Detect which cell encompasses the target text, then output its [x, y] center coordinate. 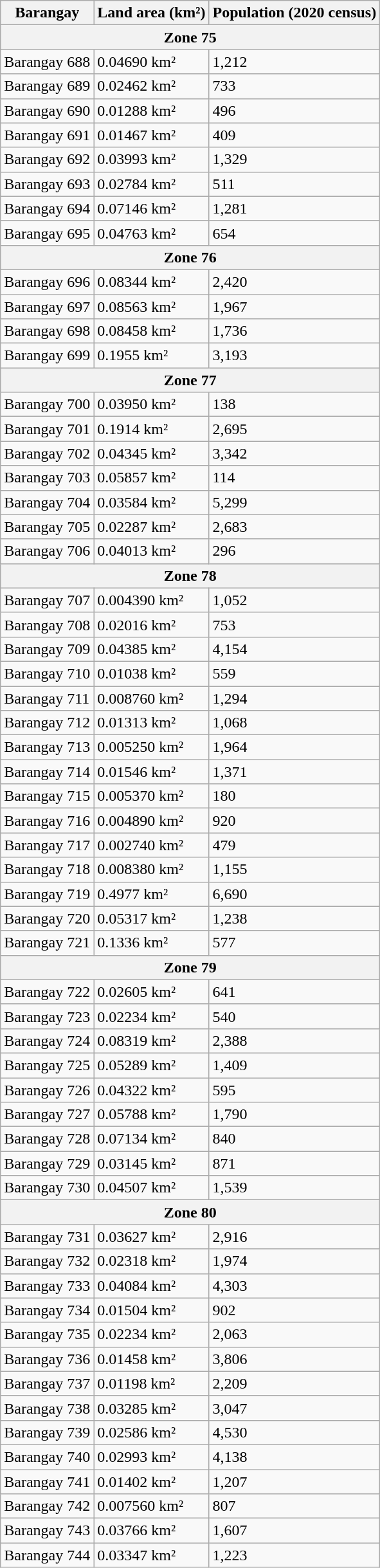
0.08344 km² [152, 282]
Barangay 692 [48, 160]
1,409 [294, 1065]
1,155 [294, 870]
Barangay 731 [48, 1237]
Barangay 699 [48, 356]
0.08563 km² [152, 307]
Barangay [48, 13]
Barangay 719 [48, 894]
Barangay 735 [48, 1335]
3,806 [294, 1359]
0.07134 km² [152, 1139]
6,690 [294, 894]
Barangay 694 [48, 208]
0.01313 km² [152, 723]
5,299 [294, 502]
0.008760 km² [152, 698]
0.04013 km² [152, 551]
3,342 [294, 453]
Barangay 730 [48, 1188]
1,607 [294, 1531]
Barangay 728 [48, 1139]
0.03993 km² [152, 160]
0.03584 km² [152, 502]
Barangay 705 [48, 527]
1,052 [294, 600]
511 [294, 184]
1,736 [294, 331]
559 [294, 673]
0.1336 km² [152, 943]
Zone 79 [190, 967]
0.007560 km² [152, 1506]
Barangay 713 [48, 747]
0.005370 km² [152, 796]
Zone 75 [190, 37]
0.1955 km² [152, 356]
577 [294, 943]
Barangay 689 [48, 86]
0.4977 km² [152, 894]
Zone 80 [190, 1212]
479 [294, 845]
654 [294, 233]
0.01458 km² [152, 1359]
0.01467 km² [152, 135]
Barangay 702 [48, 453]
Barangay 739 [48, 1432]
Zone 78 [190, 576]
0.1914 km² [152, 429]
1,212 [294, 62]
Barangay 703 [48, 478]
Barangay 701 [48, 429]
4,154 [294, 649]
0.04084 km² [152, 1286]
0.04690 km² [152, 62]
Barangay 711 [48, 698]
2,063 [294, 1335]
0.04763 km² [152, 233]
Barangay 718 [48, 870]
Barangay 708 [48, 624]
Barangay 734 [48, 1310]
409 [294, 135]
2,683 [294, 527]
Barangay 743 [48, 1531]
Barangay 706 [48, 551]
0.08458 km² [152, 331]
0.04385 km² [152, 649]
Barangay 690 [48, 111]
902 [294, 1310]
Barangay 717 [48, 845]
807 [294, 1506]
Barangay 704 [48, 502]
4,138 [294, 1457]
1,294 [294, 698]
Barangay 695 [48, 233]
0.03766 km² [152, 1531]
Barangay 709 [48, 649]
1,281 [294, 208]
0.03285 km² [152, 1408]
Barangay 720 [48, 918]
Zone 77 [190, 380]
Barangay 742 [48, 1506]
Barangay 716 [48, 821]
0.004890 km² [152, 821]
Barangay 724 [48, 1041]
Barangay 700 [48, 405]
296 [294, 551]
Barangay 714 [48, 772]
Barangay 715 [48, 796]
Barangay 725 [48, 1065]
1,974 [294, 1261]
1,238 [294, 918]
0.05317 km² [152, 918]
0.01402 km² [152, 1481]
Barangay 727 [48, 1115]
2,388 [294, 1041]
1,068 [294, 723]
0.01198 km² [152, 1383]
595 [294, 1090]
2,916 [294, 1237]
Barangay 698 [48, 331]
0.008380 km² [152, 870]
0.02016 km² [152, 624]
0.05289 km² [152, 1065]
4,530 [294, 1432]
Land area (km²) [152, 13]
0.03627 km² [152, 1237]
0.02605 km² [152, 992]
0.02993 km² [152, 1457]
Barangay 691 [48, 135]
2,420 [294, 282]
0.08319 km² [152, 1041]
1,964 [294, 747]
1,967 [294, 307]
641 [294, 992]
753 [294, 624]
Zone 76 [190, 257]
0.04345 km² [152, 453]
Barangay 693 [48, 184]
1,329 [294, 160]
0.07146 km² [152, 208]
0.03950 km² [152, 405]
0.05788 km² [152, 1115]
114 [294, 478]
871 [294, 1163]
1,223 [294, 1555]
4,303 [294, 1286]
0.005250 km² [152, 747]
Barangay 723 [48, 1016]
733 [294, 86]
2,695 [294, 429]
0.04322 km² [152, 1090]
840 [294, 1139]
0.01504 km² [152, 1310]
Barangay 722 [48, 992]
0.002740 km² [152, 845]
Barangay 721 [48, 943]
Barangay 741 [48, 1481]
3,047 [294, 1408]
Barangay 732 [48, 1261]
Barangay 736 [48, 1359]
0.004390 km² [152, 600]
0.02462 km² [152, 86]
0.02586 km² [152, 1432]
Barangay 707 [48, 600]
0.03347 km² [152, 1555]
496 [294, 111]
Population (2020 census) [294, 13]
0.03145 km² [152, 1163]
Barangay 729 [48, 1163]
920 [294, 821]
0.01288 km² [152, 111]
Barangay 726 [48, 1090]
180 [294, 796]
0.01546 km² [152, 772]
Barangay 697 [48, 307]
1,539 [294, 1188]
1,207 [294, 1481]
1,790 [294, 1115]
Barangay 733 [48, 1286]
Barangay 737 [48, 1383]
Barangay 740 [48, 1457]
540 [294, 1016]
1,371 [294, 772]
0.05857 km² [152, 478]
Barangay 712 [48, 723]
0.02287 km² [152, 527]
0.02784 km² [152, 184]
0.02318 km² [152, 1261]
2,209 [294, 1383]
0.04507 km² [152, 1188]
Barangay 738 [48, 1408]
Barangay 710 [48, 673]
Barangay 744 [48, 1555]
0.01038 km² [152, 673]
138 [294, 405]
Barangay 696 [48, 282]
Barangay 688 [48, 62]
3,193 [294, 356]
